Locate the cell with the specified text and output its [x, y] center coordinate. 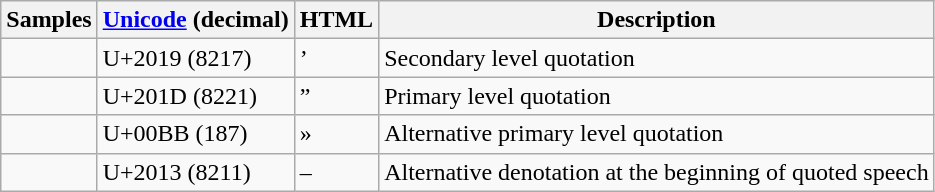
U+00BB (187) [196, 134]
” [336, 96]
U+2019 (8217) [196, 58]
U+201D (8221) [196, 96]
Alternative denotation at the beginning of quoted speech [657, 172]
Secondary level quotation [657, 58]
» [336, 134]
Samples [49, 20]
’ [336, 58]
Alternative primary level quotation [657, 134]
Description [657, 20]
– [336, 172]
HTML [336, 20]
Primary level quotation [657, 96]
U+2013 (8211) [196, 172]
Unicode (decimal) [196, 20]
